Output the [x, y] coordinate of the center of the cell containing the given text.  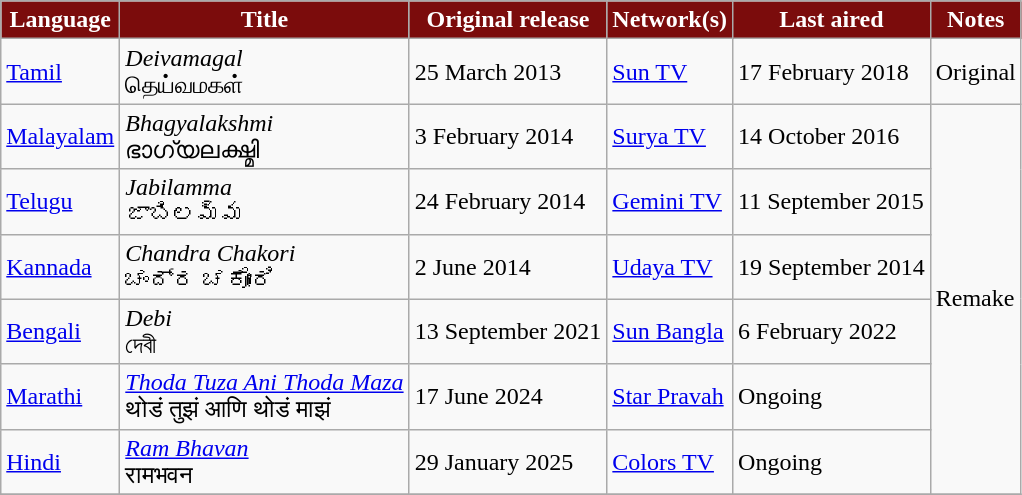
Telugu [60, 202]
Notes [976, 20]
Sun TV [670, 72]
Bengali [60, 332]
14 October 2016 [832, 136]
Surya TV [670, 136]
Sun Bangla [670, 332]
Title [264, 20]
Hindi [60, 462]
29 January 2025 [508, 462]
Jabilamma జాబిలమ్మ [264, 202]
3 February 2014 [508, 136]
Debi দেবী [264, 332]
Malayalam [60, 136]
Colors TV [670, 462]
2 June 2014 [508, 266]
Original release [508, 20]
Udaya TV [670, 266]
24 February 2014 [508, 202]
17 February 2018 [832, 72]
11 September 2015 [832, 202]
6 February 2022 [832, 332]
Language [60, 20]
Network(s) [670, 20]
Thoda Tuza Ani Thoda Maza थोडं तुझं आणि थोडं माझं [264, 396]
Star Pravah [670, 396]
Original [976, 72]
Gemini TV [670, 202]
Tamil [60, 72]
Last aired [832, 20]
17 June 2024 [508, 396]
Marathi [60, 396]
13 September 2021 [508, 332]
Bhagyalakshmi ഭാഗ്യലക്ഷ്മി [264, 136]
Deivamagal தெய்வமகள் [264, 72]
Chandra Chakori ಚಂದ್ರ ಚಕೋರಿ [264, 266]
25 March 2013 [508, 72]
Ram Bhavan रामभवन [264, 462]
Kannada [60, 266]
19 September 2014 [832, 266]
Remake [976, 299]
